Identify which cell holds the provided text, then report its [x, y] central coordinate. 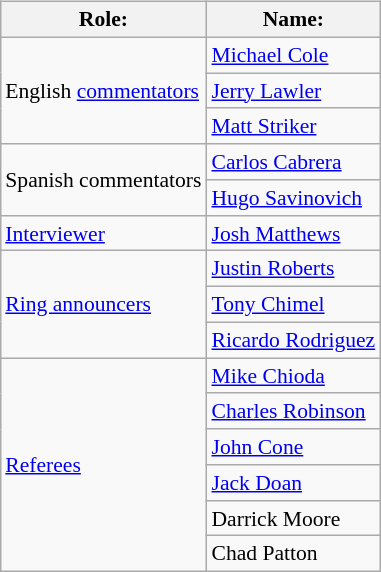
Ricardo Rodriguez [293, 340]
Matt Striker [293, 126]
Role: [103, 20]
Jerry Lawler [293, 91]
Spanish commentators [103, 180]
Referees [103, 465]
Tony Chimel [293, 305]
Carlos Cabrera [293, 162]
Justin Roberts [293, 269]
Jack Doan [293, 483]
Darrick Moore [293, 518]
Michael Cole [293, 55]
Ring announcers [103, 304]
Josh Matthews [293, 233]
John Cone [293, 447]
Charles Robinson [293, 411]
English commentators [103, 90]
Name: [293, 20]
Mike Chioda [293, 376]
Chad Patton [293, 554]
Interviewer [103, 233]
Hugo Savinovich [293, 198]
